Output the [x, y] coordinate of the center of the cell containing the given text.  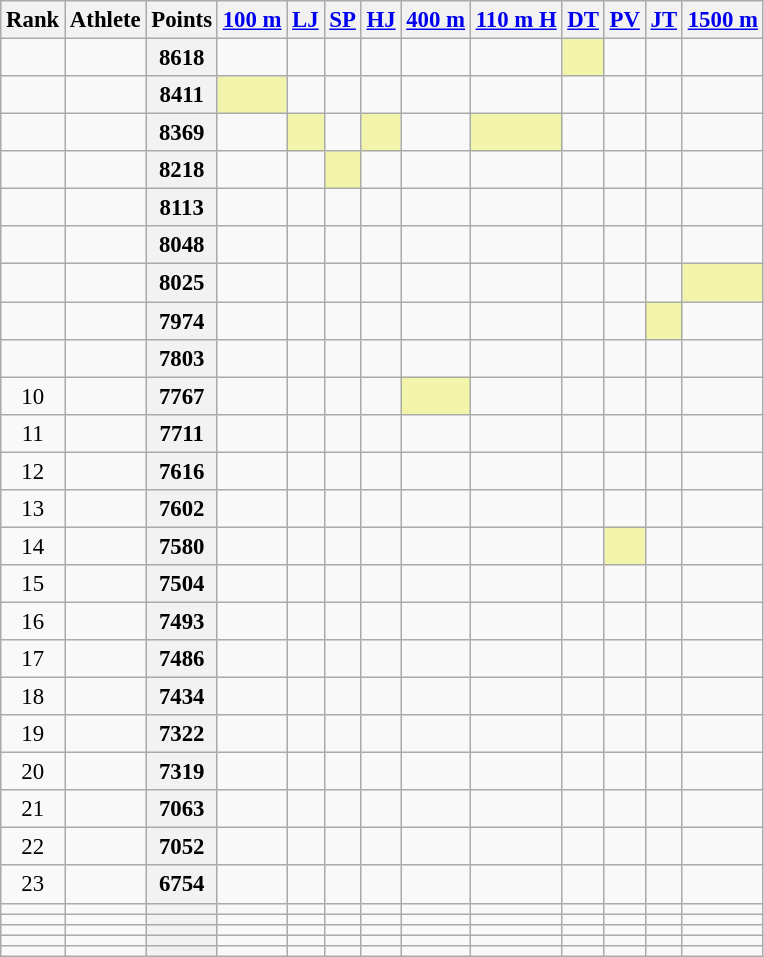
JT [664, 20]
13 [33, 509]
22 [33, 847]
100 m [252, 20]
7767 [182, 396]
1500 m [722, 20]
Points [182, 20]
LJ [306, 20]
21 [33, 809]
6754 [182, 885]
Rank [33, 20]
7602 [182, 509]
DT [583, 20]
17 [33, 659]
7504 [182, 584]
7974 [182, 321]
8618 [182, 58]
18 [33, 697]
PV [624, 20]
7486 [182, 659]
HJ [381, 20]
7711 [182, 433]
15 [33, 584]
8218 [182, 170]
19 [33, 734]
8369 [182, 133]
7493 [182, 621]
7319 [182, 772]
8048 [182, 245]
7616 [182, 471]
110 m H [516, 20]
23 [33, 885]
8025 [182, 283]
7063 [182, 809]
7052 [182, 847]
10 [33, 396]
8113 [182, 208]
SP [342, 20]
16 [33, 621]
7803 [182, 358]
14 [33, 546]
12 [33, 471]
8411 [182, 95]
Athlete [106, 20]
20 [33, 772]
7580 [182, 546]
7322 [182, 734]
400 m [436, 20]
11 [33, 433]
7434 [182, 697]
